Search for the cell housing the specified text and yield its [X, Y] center coordinate. 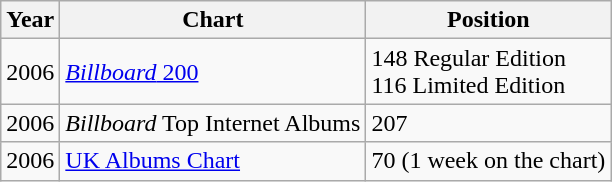
Year [30, 20]
207 [488, 123]
Billboard Top Internet Albums [213, 123]
Position [488, 20]
Chart [213, 20]
70 (1 week on the chart) [488, 161]
148 Regular Edition116 Limited Edition [488, 72]
UK Albums Chart [213, 161]
Billboard 200 [213, 72]
